Find where the given text appears and provide that cell's center as (x, y) coordinate. 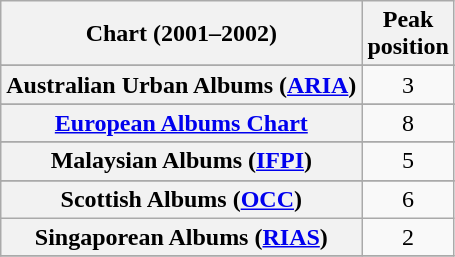
2 (408, 237)
Malaysian Albums (IFPI) (182, 161)
8 (408, 123)
6 (408, 199)
Peakposition (408, 34)
Scottish Albums (OCC) (182, 199)
Australian Urban Albums (ARIA) (182, 85)
5 (408, 161)
European Albums Chart (182, 123)
3 (408, 85)
Chart (2001–2002) (182, 34)
Singaporean Albums (RIAS) (182, 237)
